For the text-containing cell, return its midpoint in [x, y] coordinate format. 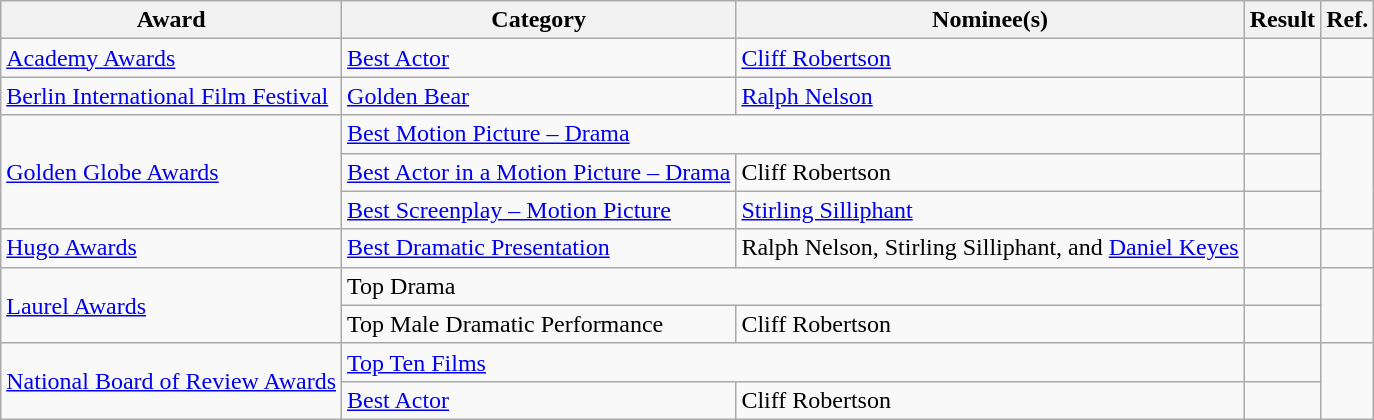
Golden Bear [539, 96]
Academy Awards [172, 58]
Best Motion Picture – Drama [794, 134]
Top Drama [794, 286]
Laurel Awards [172, 305]
Golden Globe Awards [172, 172]
Award [172, 20]
Best Screenplay – Motion Picture [539, 210]
Top Ten Films [794, 362]
National Board of Review Awards [172, 381]
Stirling Silliphant [990, 210]
Ralph Nelson, Stirling Silliphant, and Daniel Keyes [990, 248]
Hugo Awards [172, 248]
Berlin International Film Festival [172, 96]
Ralph Nelson [990, 96]
Best Actor in a Motion Picture – Drama [539, 172]
Ref. [1348, 20]
Category [539, 20]
Result [1282, 20]
Top Male Dramatic Performance [539, 324]
Best Dramatic Presentation [539, 248]
Nominee(s) [990, 20]
